Search for the cell housing the specified text and yield its (X, Y) center coordinate. 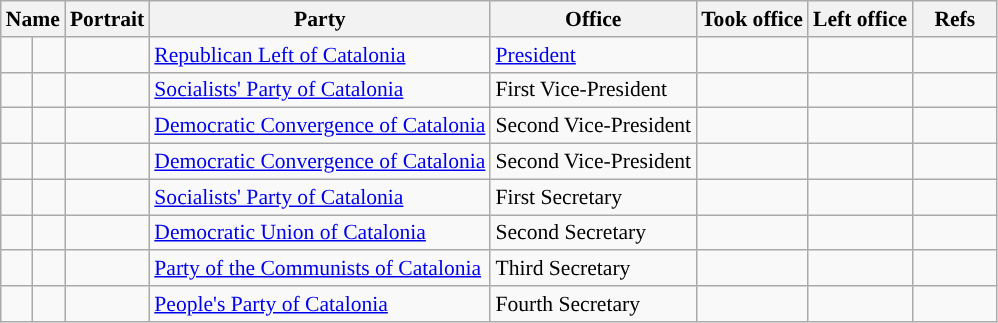
Office (593, 19)
First Secretary (593, 197)
Left office (860, 19)
Third Secretary (593, 269)
Democratic Union of Catalonia (320, 233)
People's Party of Catalonia (320, 304)
Republican Left of Catalonia (320, 55)
Refs (954, 19)
Name (33, 19)
President (593, 55)
First Vice-President (593, 90)
Party (320, 19)
Fourth Secretary (593, 304)
Second Secretary (593, 233)
Took office (752, 19)
Party of the Communists of Catalonia (320, 269)
Portrait (107, 19)
